Scan for the cell matching the given text and deliver its (X, Y) coordinate at center. 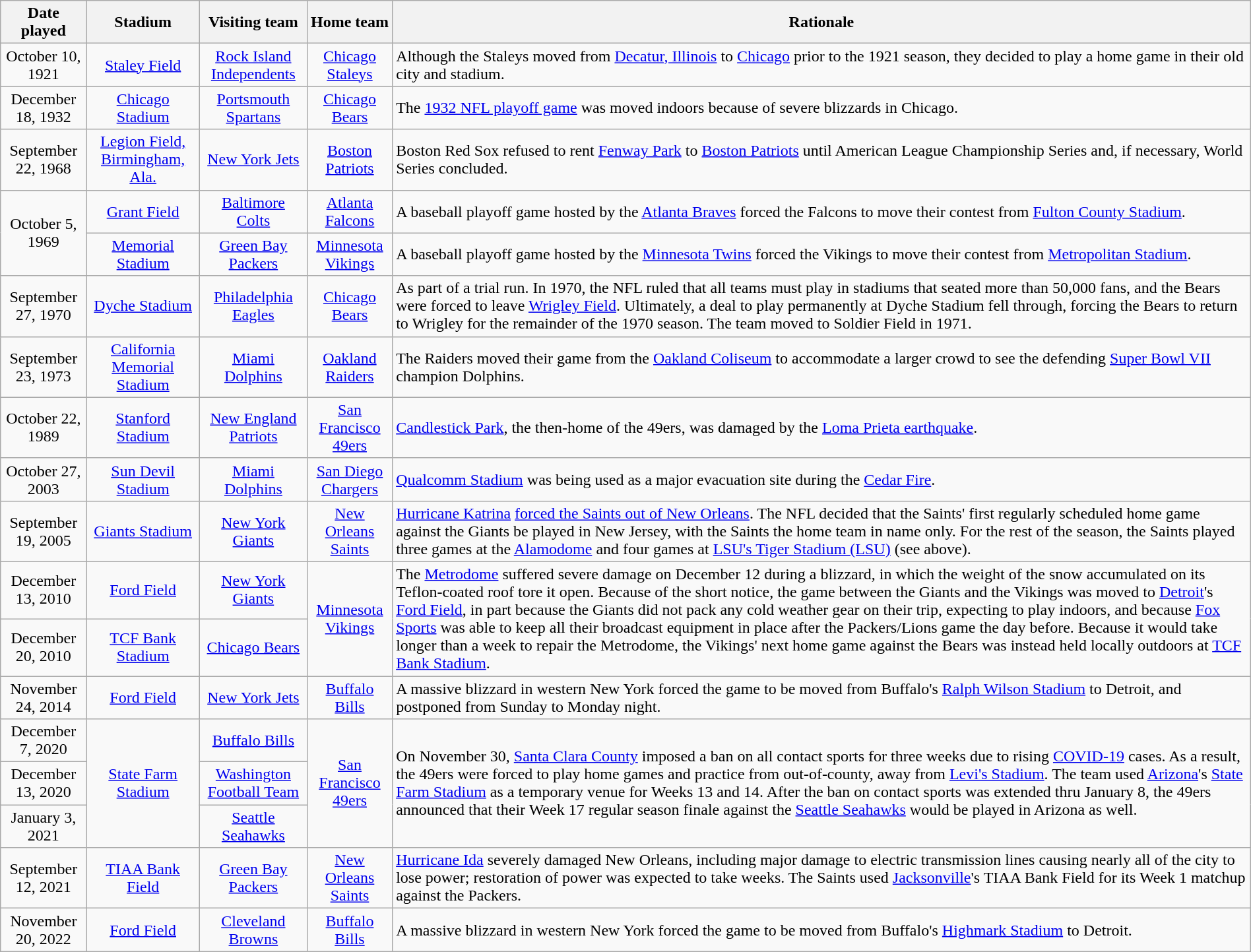
October 5, 1969 (44, 233)
Boston Red Sox refused to rent Fenway Park to Boston Patriots until American League Championship Series and, if necessary, World Series concluded. (822, 160)
January 3, 2021 (44, 826)
December 7, 2020 (44, 740)
October 27, 2003 (44, 479)
Staley Field (143, 65)
Dyche Stadium (143, 306)
State Farm Stadium (143, 784)
December 18, 1932 (44, 108)
San Diego Chargers (350, 479)
September 22, 1968 (44, 160)
Chicago Stadium (143, 108)
Candlestick Park, the then-home of the 49ers, was damaged by the Loma Prieta earthquake. (822, 428)
Stanford Stadium (143, 428)
October 10, 1921 (44, 65)
Cleveland Browns (253, 930)
Stadium (143, 22)
November 24, 2014 (44, 697)
Portsmouth Spartans (253, 108)
October 22, 1989 (44, 428)
September 19, 2005 (44, 531)
December 20, 2010 (44, 648)
Atlanta Falcons (350, 211)
Washington Football Team (253, 784)
Date played (44, 22)
Qualcomm Stadium was being used as a major evacuation site during the Cedar Fire. (822, 479)
The 1932 NFL playoff game was moved indoors because of severe blizzards in Chicago. (822, 108)
September 23, 1973 (44, 367)
September 12, 2021 (44, 878)
A baseball playoff game hosted by the Atlanta Braves forced the Falcons to move their contest from Fulton County Stadium. (822, 211)
Giants Stadium (143, 531)
Seattle Seahawks (253, 826)
December 13, 2010 (44, 590)
TCF Bank Stadium (143, 648)
Visiting team (253, 22)
California Memorial Stadium (143, 367)
Grant Field (143, 211)
A baseball playoff game hosted by the Minnesota Twins forced the Vikings to move their contest from Metropolitan Stadium. (822, 255)
December 13, 2020 (44, 784)
Oakland Raiders (350, 367)
New England Patriots (253, 428)
Legion Field, Birmingham, Ala. (143, 160)
Rationale (822, 22)
Philadelphia Eagles (253, 306)
Boston Patriots (350, 160)
Home team (350, 22)
Baltimore Colts (253, 211)
Memorial Stadium (143, 255)
TIAA Bank Field (143, 878)
Sun Devil Stadium (143, 479)
September 27, 1970 (44, 306)
Rock Island Independents (253, 65)
A massive blizzard in western New York forced the game to be moved from Buffalo's Highmark Stadium to Detroit. (822, 930)
The Raiders moved their game from the Oakland Coliseum to accommodate a larger crowd to see the defending Super Bowl VII champion Dolphins. (822, 367)
November 20, 2022 (44, 930)
Chicago Staleys (350, 65)
